Search for the cell housing the specified text and yield its (x, y) center coordinate. 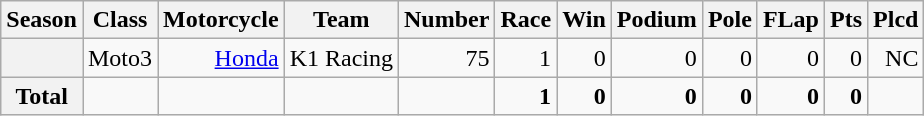
Total (42, 96)
Win (584, 20)
75 (447, 58)
Motorcycle (222, 20)
Pts (846, 20)
FLap (790, 20)
Season (42, 20)
Honda (222, 58)
Pole (730, 20)
NC (896, 58)
Class (120, 20)
Moto3 (120, 58)
Podium (656, 20)
K1 Racing (341, 58)
Race (526, 20)
Plcd (896, 20)
Team (341, 20)
Number (447, 20)
